Scan for the cell matching the given text and deliver its [X, Y] coordinate at center. 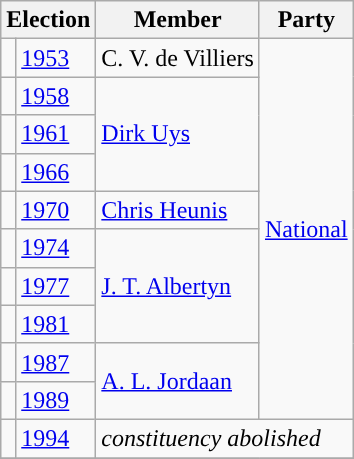
1987 [56, 362]
Dirk Uys [178, 134]
C. V. de Villiers [178, 58]
Party [306, 20]
constituency abolished [224, 438]
1970 [56, 210]
1994 [56, 438]
1981 [56, 324]
1977 [56, 286]
1966 [56, 172]
Chris Heunis [178, 210]
1953 [56, 58]
J. T. Albertyn [178, 286]
1961 [56, 134]
Member [178, 20]
1974 [56, 248]
A. L. Jordaan [178, 381]
Election [48, 20]
National [306, 230]
1989 [56, 400]
1958 [56, 96]
